Pinpoint the cell where the given text exists, returning its [x, y] midpoint coordinate. 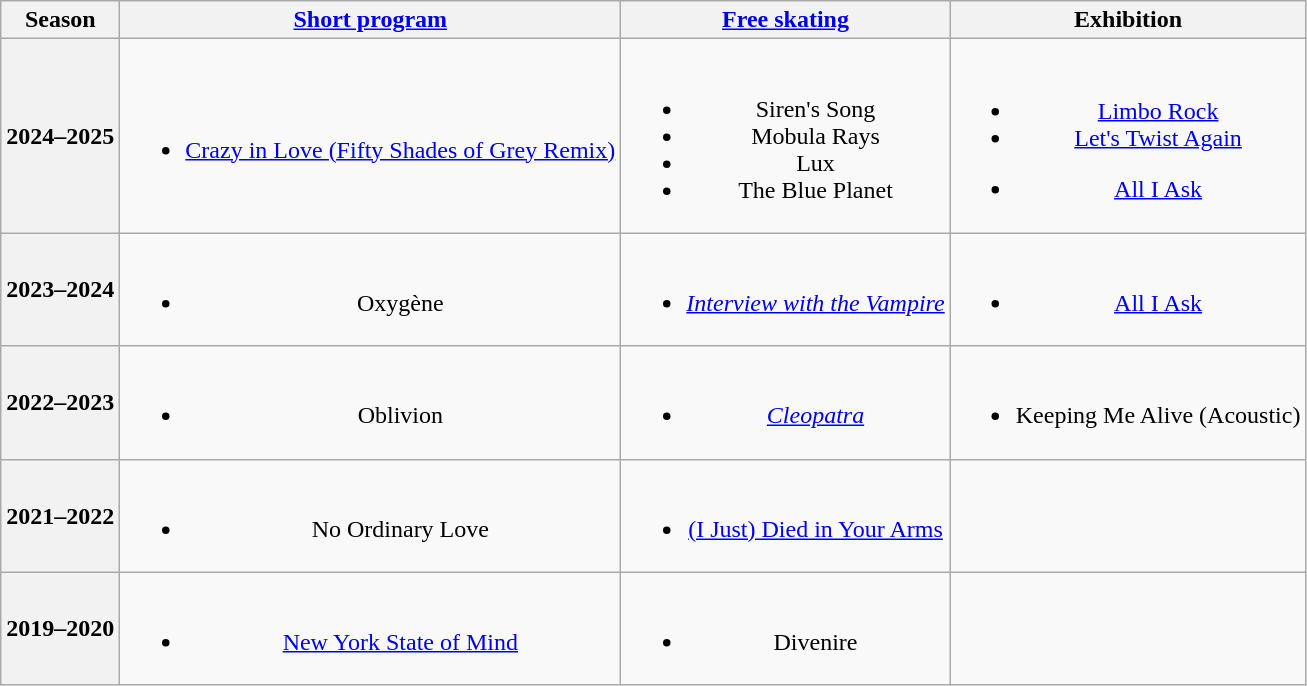
2023–2024 [60, 290]
2019–2020 [60, 628]
Exhibition [1128, 20]
Short program [370, 20]
Keeping Me Alive (Acoustic) [1128, 402]
Season [60, 20]
2021–2022 [60, 516]
Cleopatra [786, 402]
Interview with the Vampire [786, 290]
Divenire [786, 628]
All I Ask [1128, 290]
Oxygène [370, 290]
No Ordinary Love [370, 516]
2024–2025 [60, 136]
Free skating [786, 20]
Crazy in Love (Fifty Shades of Grey Remix) [370, 136]
2022–2023 [60, 402]
(I Just) Died in Your Arms [786, 516]
New York State of Mind [370, 628]
Siren's Song Mobula Rays Lux The Blue Planet [786, 136]
Limbo RockLet's Twist Again All I Ask [1128, 136]
Oblivion [370, 402]
